Determine the [x, y] coordinate at the center of the cell enclosing the given text.  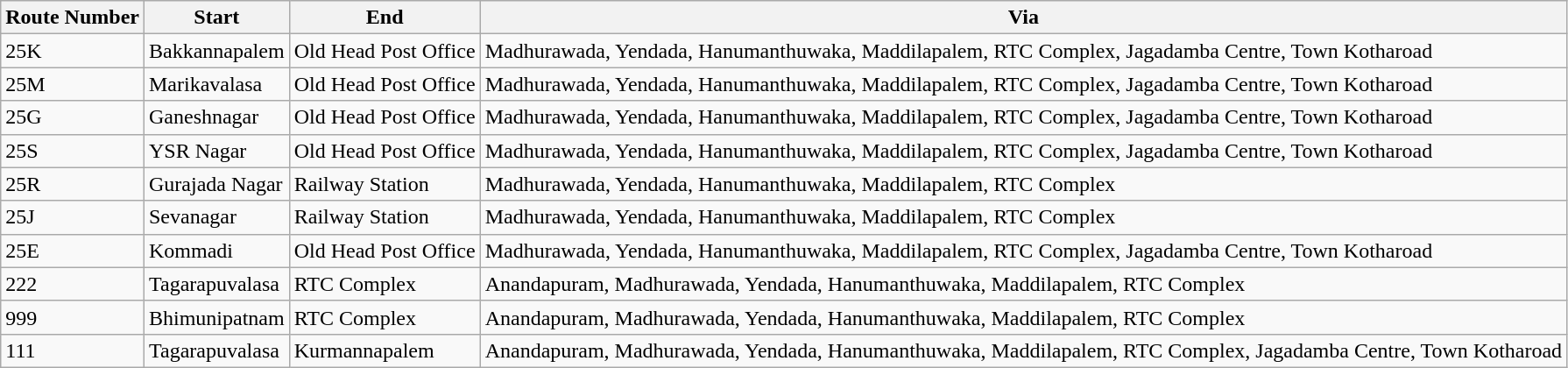
Route Number [73, 18]
25J [73, 217]
Via [1023, 18]
999 [73, 317]
Ganeshnagar [216, 117]
25S [73, 151]
Kurmannapalem [385, 350]
111 [73, 350]
Sevanagar [216, 217]
25M [73, 84]
222 [73, 284]
Bhimunipatnam [216, 317]
Bakkannapalem [216, 51]
Marikavalasa [216, 84]
End [385, 18]
Anandapuram, Madhurawada, Yendada, Hanumanthuwaka, Maddilapalem, RTC Complex, Jagadamba Centre, Town Kotharoad [1023, 350]
Kommadi [216, 251]
25E [73, 251]
Gurajada Nagar [216, 184]
25K [73, 51]
25R [73, 184]
YSR Nagar [216, 151]
Start [216, 18]
25G [73, 117]
